Determine the [x, y] coordinate at the center of the cell enclosing the given text.  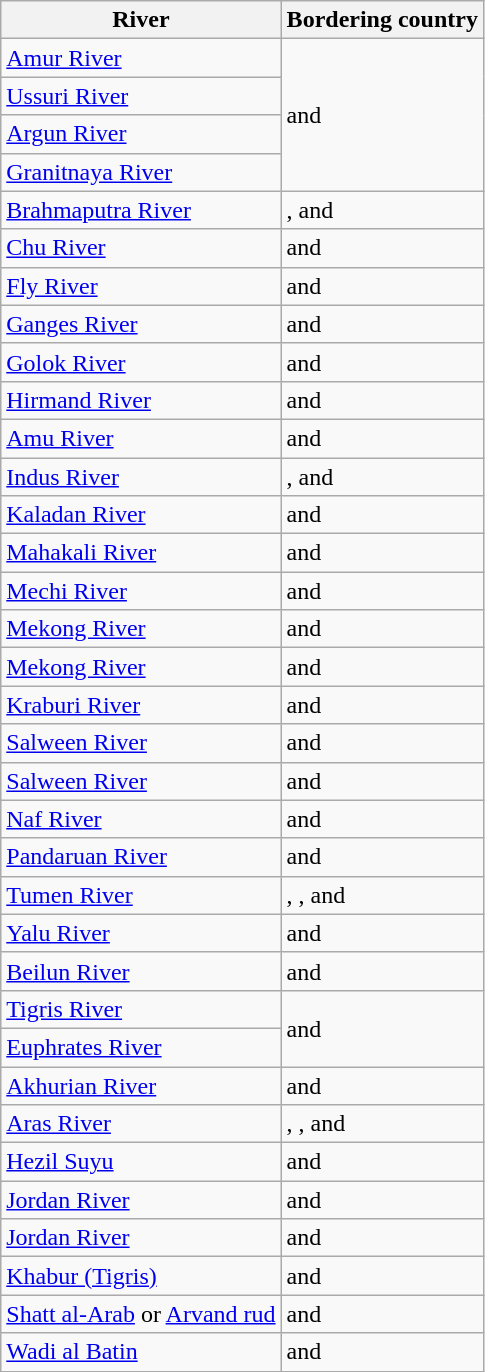
Mahakali River [141, 553]
Ganges River [141, 324]
Indus River [141, 477]
Bordering country [382, 20]
Aras River [141, 1124]
Golok River [141, 362]
Tumen River [141, 895]
Shatt al-Arab or Arvand rud [141, 1314]
Argun River [141, 134]
Pandaruan River [141, 857]
Wadi al Batin [141, 1352]
River [141, 20]
Kaladan River [141, 515]
Kraburi River [141, 705]
Chu River [141, 248]
Naf River [141, 819]
Brahmaputra River [141, 210]
Ussuri River [141, 96]
Amur River [141, 58]
Granitnaya River [141, 172]
Fly River [141, 286]
Beilun River [141, 971]
Mechi River [141, 591]
Tigris River [141, 1009]
Akhurian River [141, 1085]
Yalu River [141, 933]
Amu River [141, 438]
Euphrates River [141, 1047]
Khabur (Tigris) [141, 1276]
Hezil Suyu [141, 1162]
Hirmand River [141, 400]
